Return the (X, Y) coordinate for the center point of the cell that contains the specified text.  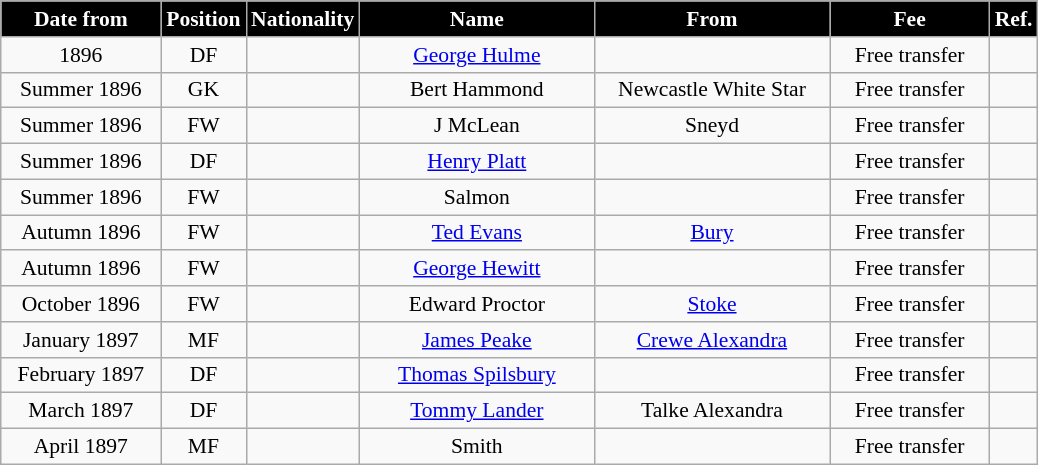
Sneyd (712, 126)
From (712, 19)
Bury (712, 233)
January 1897 (81, 340)
Date from (81, 19)
Ted Evans (476, 233)
Name (476, 19)
George Hewitt (476, 269)
Stoke (712, 304)
Newcastle White Star (712, 90)
April 1897 (81, 447)
October 1896 (81, 304)
February 1897 (81, 375)
Smith (476, 447)
Position (204, 19)
Ref. (1014, 19)
1896 (81, 55)
March 1897 (81, 411)
Fee (910, 19)
Salmon (476, 197)
Nationality (302, 19)
Talke Alexandra (712, 411)
Tommy Lander (476, 411)
Bert Hammond (476, 90)
J McLean (476, 126)
GK (204, 90)
George Hulme (476, 55)
Crewe Alexandra (712, 340)
James Peake (476, 340)
Thomas Spilsbury (476, 375)
Henry Platt (476, 162)
Edward Proctor (476, 304)
